Pinpoint the cell where the given text exists, returning its (x, y) midpoint coordinate. 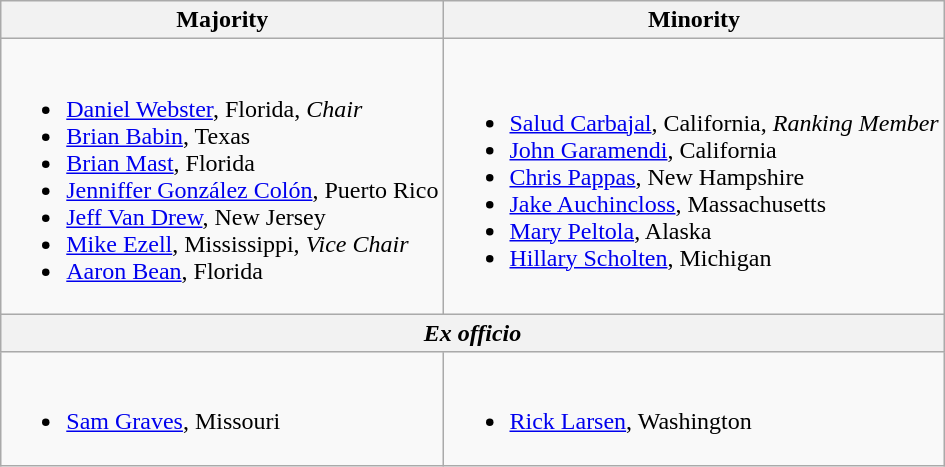
Ex officio (473, 333)
Sam Graves, Missouri (222, 408)
Minority (694, 20)
Rick Larsen, Washington (694, 408)
Majority (222, 20)
